Detect which cell encompasses the target text, then output its [x, y] center coordinate. 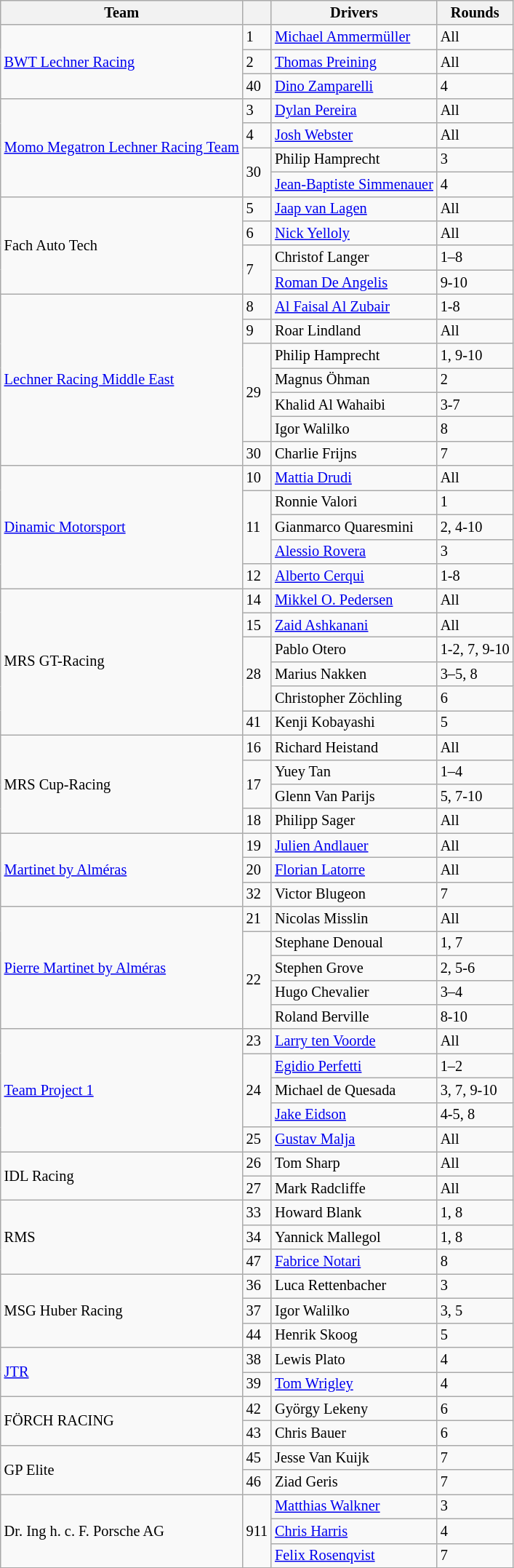
5, 7-10 [475, 796]
41 [257, 723]
Richard Heistand [354, 747]
Gustav Malja [354, 1139]
Charlie Frijns [354, 453]
Victor Blugeon [354, 894]
Fabrice Notari [354, 1262]
Magnus Öhman [354, 380]
40 [257, 86]
Nicolas Misslin [354, 919]
22 [257, 979]
Larry ten Voorde [354, 1041]
Jesse Van Kuijk [354, 1457]
MRS GT-Racing [122, 661]
10 [257, 478]
1–8 [475, 258]
Mattia Drudi [354, 478]
Yannick Mallegol [354, 1237]
39 [257, 1384]
3–5, 8 [475, 674]
4-5, 8 [475, 1115]
911 [257, 1531]
14 [257, 600]
42 [257, 1409]
GP Elite [122, 1470]
11 [257, 527]
Roar Lindland [354, 331]
Josh Webster [354, 135]
3-7 [475, 405]
Dr. Ing h. c. F. Porsche AG [122, 1531]
46 [257, 1482]
26 [257, 1163]
Glenn Van Parijs [354, 796]
1, 7 [475, 943]
Dinamic Motorsport [122, 527]
38 [257, 1359]
IDL Racing [122, 1176]
29 [257, 393]
Roland Berville [354, 1016]
2, 4-10 [475, 527]
Lechner Racing Middle East [122, 380]
21 [257, 919]
Hugo Chevalier [354, 992]
Momo Megatron Lechner Racing Team [122, 147]
44 [257, 1335]
BWT Lechner Racing [122, 61]
25 [257, 1139]
Michael de Quesada [354, 1090]
JTR [122, 1371]
Ziad Geris [354, 1482]
32 [257, 894]
Mikkel O. Pedersen [354, 600]
Martinet by Alméras [122, 870]
Thomas Preining [354, 62]
19 [257, 845]
33 [257, 1213]
Roman De Angelis [354, 282]
Mark Radcliffe [354, 1188]
34 [257, 1237]
3, 5 [475, 1310]
Chris Harris [354, 1531]
Luca Rettenbacher [354, 1286]
1-2, 7, 9-10 [475, 649]
Drivers [354, 12]
16 [257, 747]
Christopher Zöchling [354, 699]
Michael Ammermüller [354, 37]
Florian Latorre [354, 869]
Fach Auto Tech [122, 246]
Tom Sharp [354, 1163]
Khalid Al Wahaibi [354, 405]
Al Faisal Al Zubair [354, 306]
28 [257, 674]
MRS Cup-Racing [122, 784]
36 [257, 1286]
1–2 [475, 1066]
8-10 [475, 1016]
Team [122, 12]
Stephane Denoual [354, 943]
Dylan Pereira [354, 111]
Zaid Ashkanani [354, 625]
Howard Blank [354, 1213]
Nick Yelloly [354, 233]
Jaap van Lagen [354, 209]
24 [257, 1090]
Jake Eidson [354, 1115]
Chris Bauer [354, 1433]
Yuey Tan [354, 772]
Philipp Sager [354, 821]
Jean-Baptiste Simmenauer [354, 184]
Alberto Cerqui [354, 576]
György Lekeny [354, 1409]
Dino Zamparelli [354, 86]
1–4 [475, 772]
3–4 [475, 992]
Rounds [475, 12]
Marius Nakken [354, 674]
Ronnie Valori [354, 502]
2, 5-6 [475, 968]
17 [257, 784]
9 [257, 331]
Christof Langer [354, 258]
18 [257, 821]
Felix Rosenqvist [354, 1556]
45 [257, 1457]
Stephen Grove [354, 968]
15 [257, 625]
MSG Huber Racing [122, 1310]
Gianmarco Quaresmini [354, 527]
12 [257, 576]
Pierre Martinet by Alméras [122, 968]
20 [257, 869]
Tom Wrigley [354, 1384]
37 [257, 1310]
Team Project 1 [122, 1090]
Pablo Otero [354, 649]
Henrik Skoog [354, 1335]
1, 9-10 [475, 356]
Egidio Perfetti [354, 1066]
FÖRCH RACING [122, 1420]
Matthias Walkner [354, 1506]
27 [257, 1188]
Lewis Plato [354, 1359]
Kenji Kobayashi [354, 723]
3, 7, 9-10 [475, 1090]
43 [257, 1433]
RMS [122, 1237]
Julien Andlauer [354, 845]
Alessio Rovera [354, 552]
9-10 [475, 282]
47 [257, 1262]
23 [257, 1041]
